Scan for the cell matching the given text and deliver its (X, Y) coordinate at center. 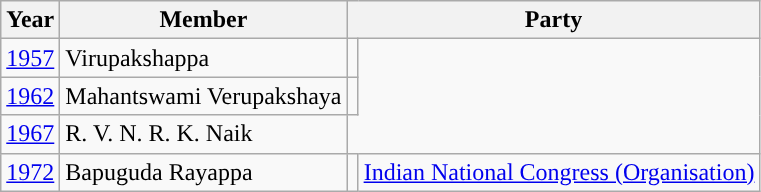
R. V. N. R. K. Naik (204, 134)
1972 (30, 172)
1962 (30, 96)
Member (204, 20)
Bapuguda Rayappa (204, 172)
Party (554, 20)
Virupakshappa (204, 58)
Mahantswami Verupakshaya (204, 96)
Indian National Congress (Organisation) (559, 172)
1967 (30, 134)
1957 (30, 58)
Year (30, 20)
